Determine the [X, Y] coordinate at the center of the cell enclosing the given text.  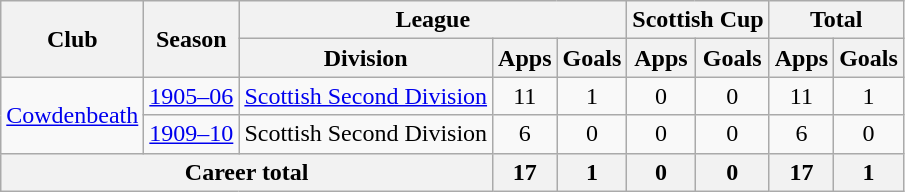
1905–06 [192, 96]
Season [192, 39]
League [433, 20]
Total [836, 20]
Scottish Cup [698, 20]
Division [366, 58]
1909–10 [192, 134]
Club [72, 39]
Career total [247, 172]
Cowdenbeath [72, 115]
